Return [x, y] of the center of cell containing provided text 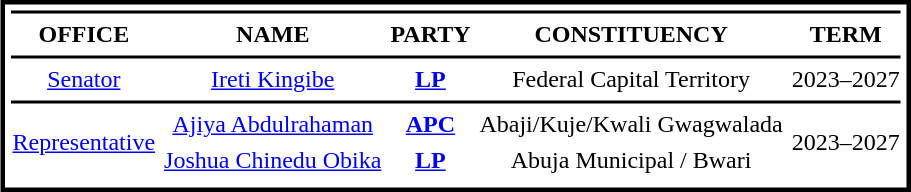
OFFICE [84, 35]
CONSTITUENCY [631, 35]
Ireti Kingibe [273, 79]
APC [430, 125]
Abuja Municipal / Bwari [631, 161]
Senator [84, 79]
Abaji/Kuje/Kwali Gwagwalada [631, 125]
Ajiya Abdulrahaman [273, 125]
TERM [846, 35]
Federal Capital Territory [631, 79]
NAME [273, 35]
PARTY [430, 35]
Joshua Chinedu Obika [273, 161]
Representative [84, 143]
